Identify which cell holds the provided text, then report its [X, Y] central coordinate. 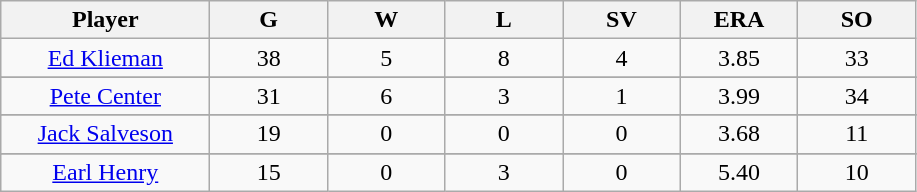
G [269, 20]
SO [857, 20]
L [504, 20]
Earl Henry [106, 172]
3.99 [739, 96]
15 [269, 172]
5 [386, 58]
SV [622, 20]
8 [504, 58]
3.85 [739, 58]
1 [622, 96]
Pete Center [106, 96]
5.40 [739, 172]
10 [857, 172]
4 [622, 58]
Ed Klieman [106, 58]
ERA [739, 20]
33 [857, 58]
Player [106, 20]
34 [857, 96]
11 [857, 134]
Jack Salveson [106, 134]
W [386, 20]
6 [386, 96]
31 [269, 96]
3.68 [739, 134]
38 [269, 58]
19 [269, 134]
